Scan for the cell matching the given text and deliver its (X, Y) coordinate at center. 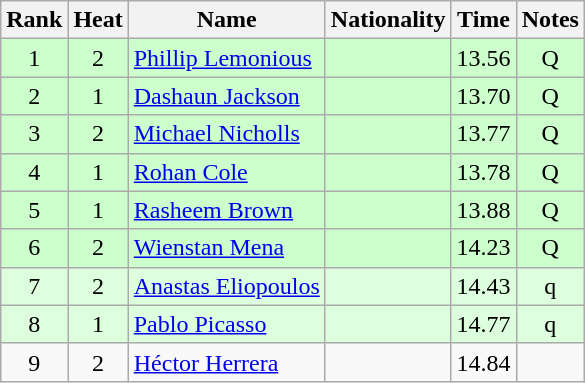
14.84 (484, 362)
13.56 (484, 58)
6 (34, 248)
14.23 (484, 248)
Time (484, 20)
Notes (550, 20)
Name (226, 20)
Dashaun Jackson (226, 96)
Wienstan Mena (226, 248)
Rank (34, 20)
Nationality (388, 20)
Heat (98, 20)
7 (34, 286)
8 (34, 324)
4 (34, 172)
13.70 (484, 96)
Rohan Cole (226, 172)
Michael Nicholls (226, 134)
5 (34, 210)
13.78 (484, 172)
9 (34, 362)
Héctor Herrera (226, 362)
Phillip Lemonious (226, 58)
Pablo Picasso (226, 324)
3 (34, 134)
Anastas Eliopoulos (226, 286)
Rasheem Brown (226, 210)
14.43 (484, 286)
14.77 (484, 324)
13.77 (484, 134)
13.88 (484, 210)
